Return the (x, y) coordinate for the center point of the cell that contains the specified text.  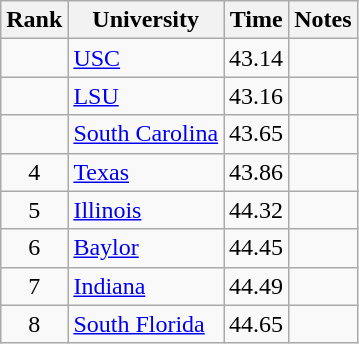
USC (146, 58)
Indiana (146, 286)
44.45 (256, 248)
Illinois (146, 210)
South Florida (146, 324)
University (146, 20)
8 (34, 324)
South Carolina (146, 134)
6 (34, 248)
43.16 (256, 96)
Time (256, 20)
43.86 (256, 172)
43.14 (256, 58)
Notes (323, 20)
LSU (146, 96)
43.65 (256, 134)
Texas (146, 172)
44.65 (256, 324)
7 (34, 286)
44.32 (256, 210)
5 (34, 210)
44.49 (256, 286)
Baylor (146, 248)
4 (34, 172)
Rank (34, 20)
